Scan for the cell matching the given text and deliver its [x, y] coordinate at center. 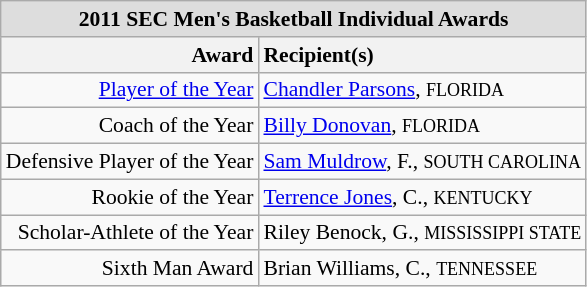
Sixth Man Award [130, 269]
Award [130, 55]
Defensive Player of the Year [130, 162]
Coach of the Year [130, 126]
Rookie of the Year [130, 197]
Player of the Year [130, 90]
Recipient(s) [422, 55]
2011 SEC Men's Basketball Individual Awards [294, 19]
Riley Benock, G., MISSISSIPPI STATE [422, 233]
Chandler Parsons, FLORIDA [422, 90]
Terrence Jones, C., KENTUCKY [422, 197]
Sam Muldrow, F., SOUTH CAROLINA [422, 162]
Brian Williams, C., TENNESSEE [422, 269]
Scholar-Athlete of the Year [130, 233]
Billy Donovan, FLORIDA [422, 126]
